Detect which cell encompasses the target text, then output its [x, y] center coordinate. 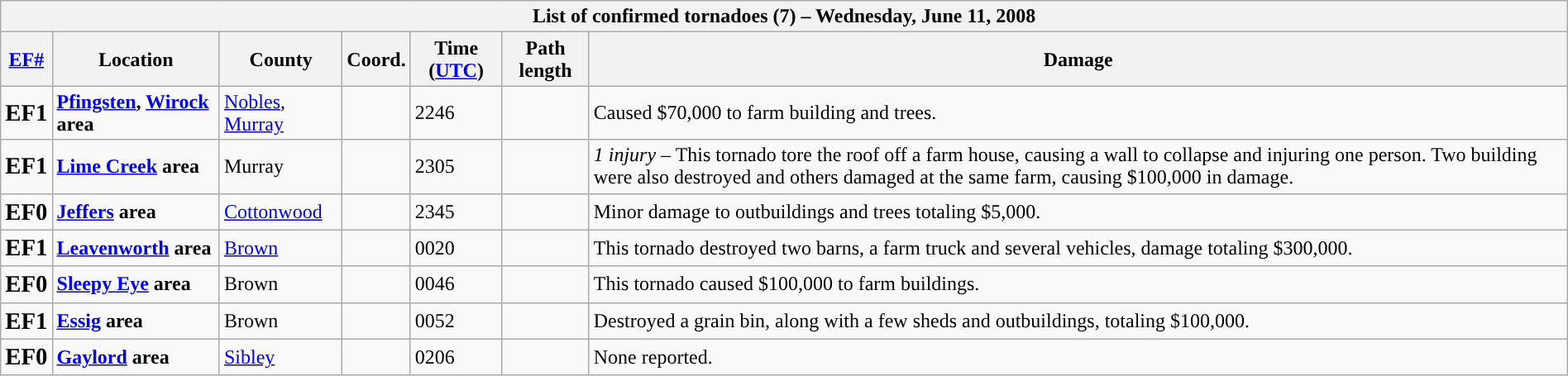
This tornado caused $100,000 to farm buildings. [1078, 284]
Gaylord area [136, 357]
Essig area [136, 321]
Sleepy Eye area [136, 284]
None reported. [1078, 357]
Location [136, 59]
2246 [457, 112]
0052 [457, 321]
Nobles, Murray [280, 112]
Cottonwood [280, 212]
List of confirmed tornadoes (7) – Wednesday, June 11, 2008 [784, 17]
EF# [26, 59]
Lime Creek area [136, 167]
Damage [1078, 59]
Caused $70,000 to farm building and trees. [1078, 112]
Pfingsten, Wirock area [136, 112]
0020 [457, 248]
2345 [457, 212]
Leavenworth area [136, 248]
This tornado destroyed two barns, a farm truck and several vehicles, damage totaling $300,000. [1078, 248]
Minor damage to outbuildings and trees totaling $5,000. [1078, 212]
2305 [457, 167]
Coord. [376, 59]
Time (UTC) [457, 59]
Murray [280, 167]
0046 [457, 284]
Path length [546, 59]
Jeffers area [136, 212]
0206 [457, 357]
Sibley [280, 357]
Destroyed a grain bin, along with a few sheds and outbuildings, totaling $100,000. [1078, 321]
County [280, 59]
